Determine the [x, y] coordinate at the center of the cell enclosing the given text.  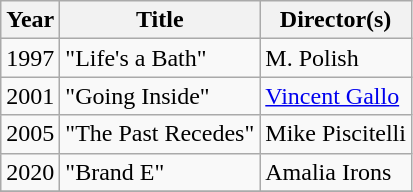
2001 [30, 96]
"Going Inside" [160, 96]
Mike Piscitelli [336, 134]
2005 [30, 134]
"Brand E" [160, 172]
1997 [30, 58]
Year [30, 20]
Amalia Irons [336, 172]
"Life's a Bath" [160, 58]
"The Past Recedes" [160, 134]
Director(s) [336, 20]
2020 [30, 172]
M. Polish [336, 58]
Title [160, 20]
Vincent Gallo [336, 96]
